For the text-containing cell, return its midpoint in (x, y) coordinate format. 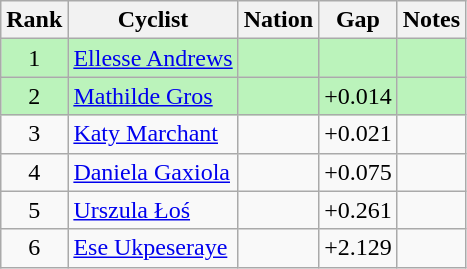
Ellesse Andrews (153, 58)
Urszula Łoś (153, 210)
Ese Ukpeseraye (153, 248)
Katy Marchant (153, 134)
+2.129 (358, 248)
+0.014 (358, 96)
3 (34, 134)
+0.261 (358, 210)
1 (34, 58)
+0.021 (358, 134)
Gap (358, 20)
6 (34, 248)
5 (34, 210)
Mathilde Gros (153, 96)
4 (34, 172)
+0.075 (358, 172)
Daniela Gaxiola (153, 172)
Nation (278, 20)
Notes (431, 20)
Rank (34, 20)
2 (34, 96)
Cyclist (153, 20)
